From the cell containing the given text, extract its center point as (x, y) coordinate. 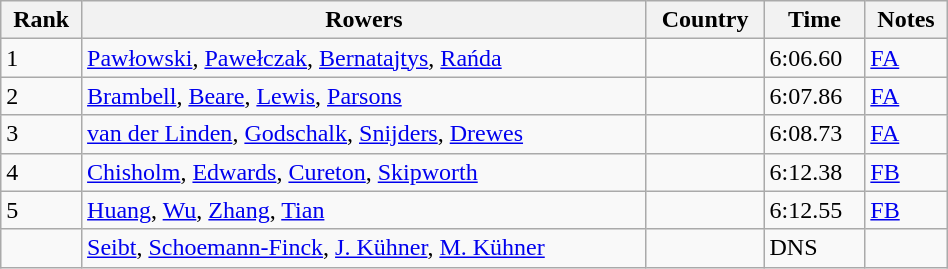
Seibt, Schoemann-Finck, J. Kühner, M. Kühner (364, 248)
Time (814, 20)
DNS (814, 248)
5 (42, 210)
Chisholm, Edwards, Cureton, Skipworth (364, 172)
6:12.38 (814, 172)
3 (42, 134)
Rowers (364, 20)
Notes (906, 20)
Huang, Wu, Zhang, Tian (364, 210)
6:08.73 (814, 134)
1 (42, 58)
2 (42, 96)
Rank (42, 20)
6:07.86 (814, 96)
6:06.60 (814, 58)
6:12.55 (814, 210)
Country (705, 20)
Pawłowski, Pawełczak, Bernatajtys, Rańda (364, 58)
Brambell, Beare, Lewis, Parsons (364, 96)
4 (42, 172)
van der Linden, Godschalk, Snijders, Drewes (364, 134)
